Find where the given text appears and provide that cell's center as (X, Y) coordinate. 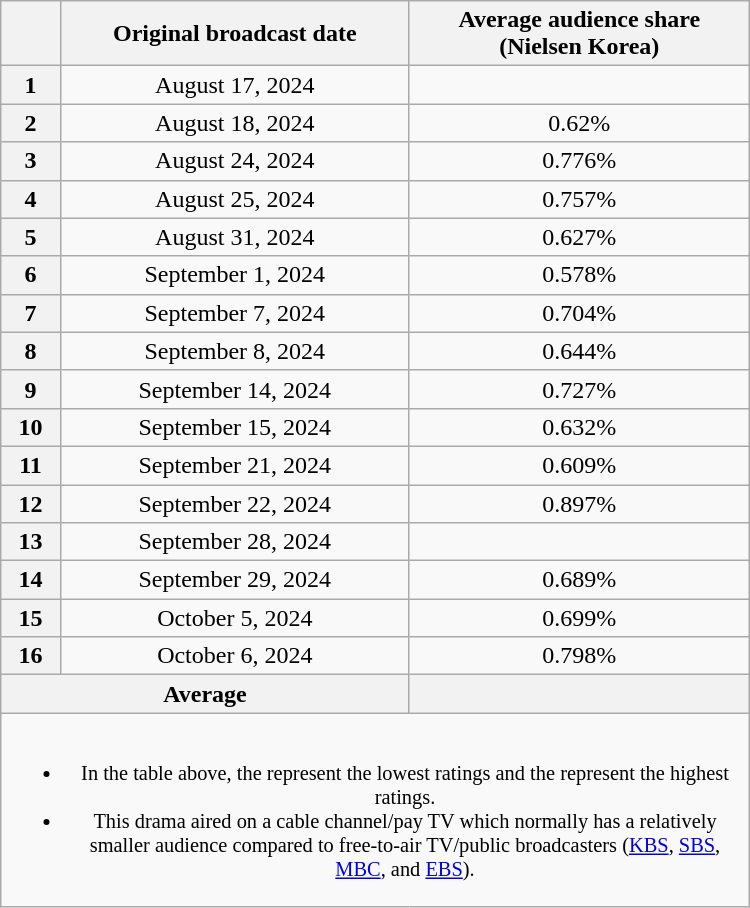
12 (31, 503)
September 14, 2024 (234, 389)
6 (31, 275)
2 (31, 123)
8 (31, 351)
11 (31, 465)
4 (31, 199)
Average audience share(Nielsen Korea) (579, 34)
0.757% (579, 199)
September 8, 2024 (234, 351)
13 (31, 542)
9 (31, 389)
0.632% (579, 427)
October 5, 2024 (234, 618)
September 21, 2024 (234, 465)
Average (206, 694)
September 22, 2024 (234, 503)
0.644% (579, 351)
0.897% (579, 503)
September 7, 2024 (234, 313)
August 25, 2024 (234, 199)
0.699% (579, 618)
Original broadcast date (234, 34)
3 (31, 161)
October 6, 2024 (234, 656)
0.62% (579, 123)
7 (31, 313)
0.776% (579, 161)
0.704% (579, 313)
16 (31, 656)
August 18, 2024 (234, 123)
0.578% (579, 275)
September 1, 2024 (234, 275)
0.798% (579, 656)
10 (31, 427)
September 15, 2024 (234, 427)
September 29, 2024 (234, 580)
15 (31, 618)
5 (31, 237)
0.689% (579, 580)
August 24, 2024 (234, 161)
1 (31, 85)
August 31, 2024 (234, 237)
14 (31, 580)
September 28, 2024 (234, 542)
0.727% (579, 389)
0.609% (579, 465)
0.627% (579, 237)
August 17, 2024 (234, 85)
